Find where the given text appears and provide that cell's center as [X, Y] coordinate. 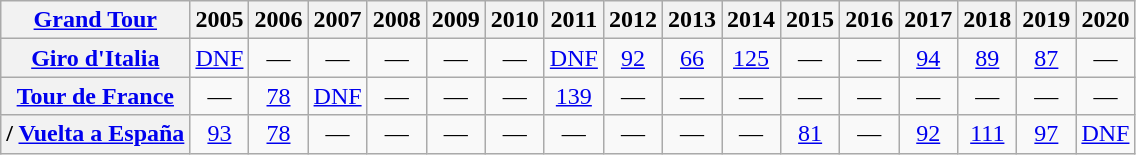
Tour de France [96, 96]
/ Vuelta a España [96, 134]
94 [928, 58]
111 [988, 134]
2006 [278, 20]
2009 [456, 20]
Grand Tour [96, 20]
66 [692, 58]
2007 [338, 20]
139 [574, 96]
81 [810, 134]
2014 [752, 20]
97 [1046, 134]
2019 [1046, 20]
93 [220, 134]
2018 [988, 20]
2017 [928, 20]
2005 [220, 20]
2010 [514, 20]
87 [1046, 58]
2020 [1106, 20]
89 [988, 58]
2016 [870, 20]
125 [752, 58]
2011 [574, 20]
2015 [810, 20]
2008 [396, 20]
2013 [692, 20]
Giro d'Italia [96, 58]
2012 [632, 20]
